Identify which cell holds the provided text, then report its (x, y) central coordinate. 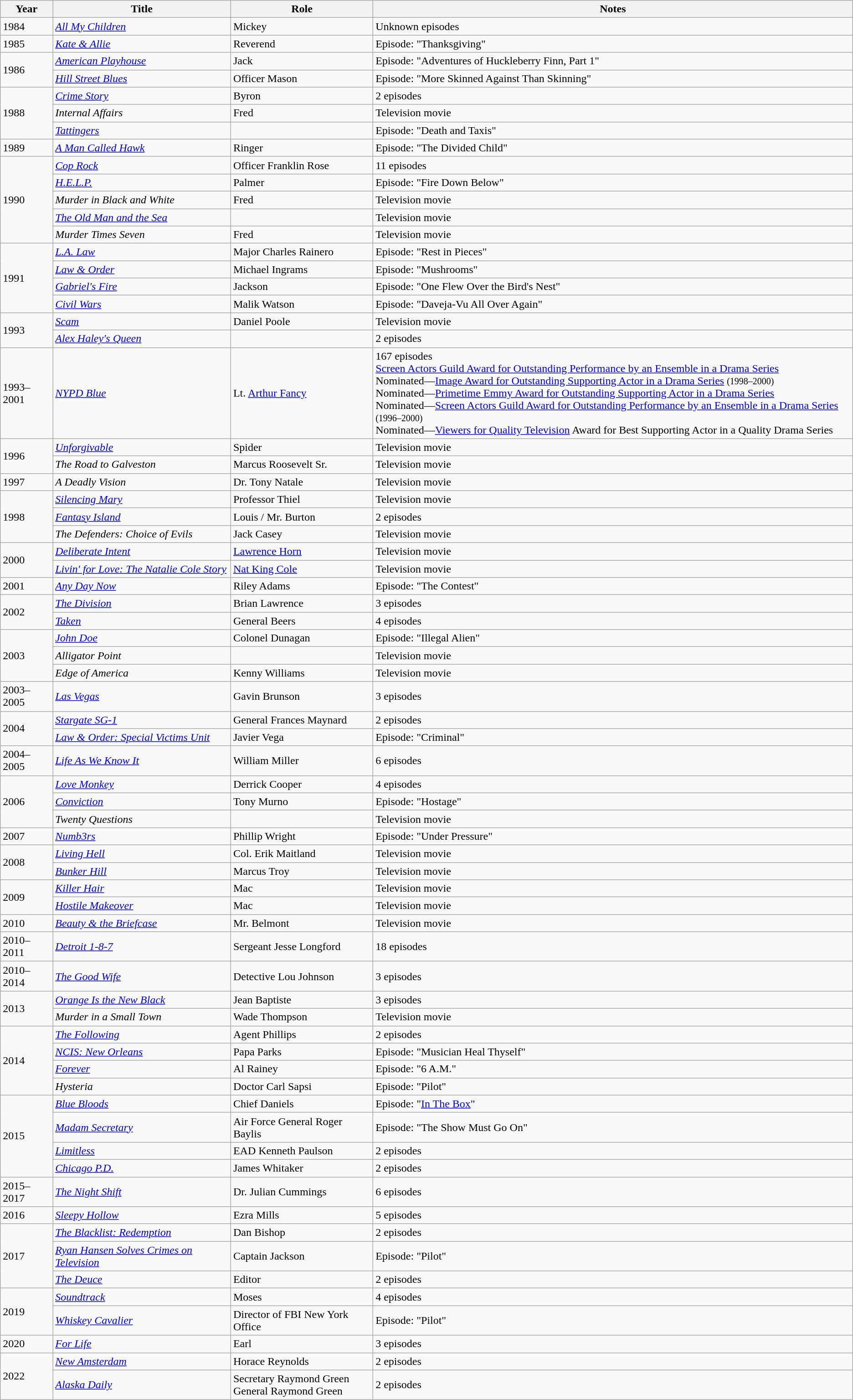
Editor (302, 1280)
Nat King Cole (302, 568)
The Old Man and the Sea (142, 217)
H.E.L.P. (142, 182)
Mr. Belmont (302, 923)
Beauty & the Briefcase (142, 923)
Marcus Troy (302, 871)
Chief Daniels (302, 1104)
James Whitaker (302, 1168)
The Blacklist: Redemption (142, 1233)
For Life (142, 1344)
NYPD Blue (142, 393)
Cop Rock (142, 165)
General Beers (302, 621)
Madam Secretary (142, 1127)
1988 (26, 113)
Bunker Hill (142, 871)
Unforgivable (142, 447)
Captain Jackson (302, 1256)
2002 (26, 612)
Episode: "One Flew Over the Bird's Nest" (613, 287)
1998 (26, 517)
Malik Watson (302, 304)
Lt. Arthur Fancy (302, 393)
Episode: "Adventures of Huckleberry Finn, Part 1" (613, 61)
2004 (26, 728)
The Defenders: Choice of Evils (142, 534)
Daniel Poole (302, 321)
Michael Ingrams (302, 269)
Papa Parks (302, 1052)
L.A. Law (142, 252)
Soundtrack (142, 1297)
Crime Story (142, 96)
Orange Is the New Black (142, 1000)
Ezra Mills (302, 1215)
Air Force General Roger Baylis (302, 1127)
Kate & Allie (142, 44)
Episode: "In The Box" (613, 1104)
Jack (302, 61)
Year (26, 9)
Major Charles Rainero (302, 252)
Dr. Tony Natale (302, 482)
New Amsterdam (142, 1361)
Tattingers (142, 130)
2009 (26, 897)
Sergeant Jesse Longford (302, 946)
Earl (302, 1344)
A Deadly Vision (142, 482)
Jack Casey (302, 534)
2004–2005 (26, 760)
Col. Erik Maitland (302, 853)
2007 (26, 836)
Alex Haley's Queen (142, 339)
1997 (26, 482)
Spider (302, 447)
A Man Called Hawk (142, 148)
1984 (26, 26)
1991 (26, 278)
Stargate SG-1 (142, 720)
Jackson (302, 287)
2014 (26, 1060)
Hysteria (142, 1086)
2003 (26, 656)
Hill Street Blues (142, 78)
2010 (26, 923)
Edge of America (142, 673)
Law & Order: Special Victims Unit (142, 737)
Episode: "Illegal Alien" (613, 638)
2022 (26, 1376)
Whiskey Cavalier (142, 1320)
Dr. Julian Cummings (302, 1192)
1993 (26, 330)
2006 (26, 801)
The Division (142, 604)
Episode: "Fire Down Below" (613, 182)
Lawrence Horn (302, 551)
Professor Thiel (302, 499)
2001 (26, 586)
Civil Wars (142, 304)
Javier Vega (302, 737)
5 episodes (613, 1215)
John Doe (142, 638)
1985 (26, 44)
Doctor Carl Sapsi (302, 1086)
Livin' for Love: The Natalie Cole Story (142, 568)
Taken (142, 621)
Sleepy Hollow (142, 1215)
Marcus Roosevelt Sr. (302, 465)
Ryan Hansen Solves Crimes on Television (142, 1256)
Scam (142, 321)
Notes (613, 9)
Numb3rs (142, 836)
Living Hell (142, 853)
2020 (26, 1344)
Episode: "6 A.M." (613, 1069)
Al Rainey (302, 1069)
Episode: "Musician Heal Thyself" (613, 1052)
Brian Lawrence (302, 604)
NCIS: New Orleans (142, 1052)
Phillip Wright (302, 836)
Episode: "Daveja-Vu All Over Again" (613, 304)
Episode: "Hostage" (613, 801)
2017 (26, 1256)
Kenny Williams (302, 673)
Officer Mason (302, 78)
Riley Adams (302, 586)
Twenty Questions (142, 819)
Episode: "Death and Taxis" (613, 130)
Director of FBI New York Office (302, 1320)
1986 (26, 70)
Derrick Cooper (302, 784)
18 episodes (613, 946)
Hostile Makeover (142, 906)
Episode: "Rest in Pieces" (613, 252)
Agent Phillips (302, 1034)
Mickey (302, 26)
Episode: "The Divided Child" (613, 148)
American Playhouse (142, 61)
Life As We Know It (142, 760)
The Night Shift (142, 1192)
Horace Reynolds (302, 1361)
11 episodes (613, 165)
Secretary Raymond Green General Raymond Green (302, 1385)
Silencing Mary (142, 499)
Role (302, 9)
1996 (26, 456)
Murder in Black and White (142, 200)
Las Vegas (142, 697)
Blue Bloods (142, 1104)
2015–2017 (26, 1192)
Wade Thompson (302, 1017)
2019 (26, 1312)
2008 (26, 862)
Murder Times Seven (142, 235)
The Deuce (142, 1280)
Episode: "Mushrooms" (613, 269)
Unknown episodes (613, 26)
Alligator Point (142, 656)
Episode: "Criminal" (613, 737)
Detective Lou Johnson (302, 976)
Limitless (142, 1151)
Episode: "Thanksgiving" (613, 44)
General Frances Maynard (302, 720)
Dan Bishop (302, 1233)
Moses (302, 1297)
All My Children (142, 26)
Conviction (142, 801)
Deliberate Intent (142, 551)
Detroit 1-8-7 (142, 946)
Fantasy Island (142, 517)
Louis / Mr. Burton (302, 517)
Love Monkey (142, 784)
Alaska Daily (142, 1385)
William Miller (302, 760)
2015 (26, 1136)
Any Day Now (142, 586)
Gavin Brunson (302, 697)
Murder in a Small Town (142, 1017)
2003–2005 (26, 697)
Byron (302, 96)
The Road to Galveston (142, 465)
1993–2001 (26, 393)
2010–2014 (26, 976)
2013 (26, 1008)
EAD Kenneth Paulson (302, 1151)
Chicago P.D. (142, 1168)
Gabriel's Fire (142, 287)
1990 (26, 200)
Forever (142, 1069)
Internal Affairs (142, 113)
1989 (26, 148)
Ringer (302, 148)
Episode: "The Contest" (613, 586)
2016 (26, 1215)
Tony Murno (302, 801)
Title (142, 9)
Reverend (302, 44)
Jean Baptiste (302, 1000)
Killer Hair (142, 889)
Episode: "Under Pressure" (613, 836)
Law & Order (142, 269)
2010–2011 (26, 946)
Palmer (302, 182)
Officer Franklin Rose (302, 165)
The Good Wife (142, 976)
The Following (142, 1034)
Colonel Dunagan (302, 638)
Episode: "The Show Must Go On" (613, 1127)
2000 (26, 560)
Episode: "More Skinned Against Than Skinning" (613, 78)
